Locate the cell with the specified text and output its (X, Y) center coordinate. 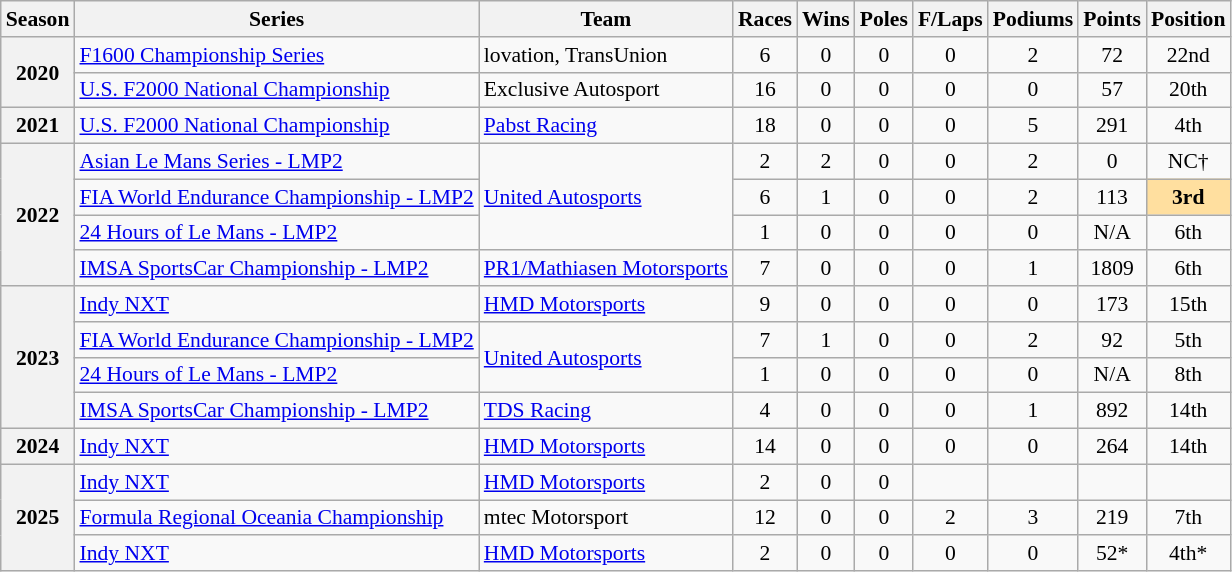
16 (765, 90)
173 (1112, 304)
Asian Le Mans Series - LMP2 (276, 162)
mtec Motorsport (606, 518)
F1600 Championship Series (276, 55)
2021 (38, 126)
Races (765, 19)
2024 (38, 447)
4th* (1188, 554)
Team (606, 19)
113 (1112, 197)
22nd (1188, 55)
2025 (38, 518)
4 (765, 411)
2023 (38, 357)
72 (1112, 55)
3rd (1188, 197)
8th (1188, 375)
2020 (38, 72)
Points (1112, 19)
57 (1112, 90)
Season (38, 19)
TDS Racing (606, 411)
lovation, TransUnion (606, 55)
9 (765, 304)
NC† (1188, 162)
5 (1034, 126)
Exclusive Autosport (606, 90)
3 (1034, 518)
264 (1112, 447)
219 (1112, 518)
12 (765, 518)
Pabst Racing (606, 126)
2022 (38, 215)
Series (276, 19)
1809 (1112, 269)
Formula Regional Oceania Championship (276, 518)
291 (1112, 126)
18 (765, 126)
Wins (826, 19)
5th (1188, 340)
7th (1188, 518)
15th (1188, 304)
Poles (884, 19)
F/Laps (950, 19)
PR1/Mathiasen Motorsports (606, 269)
20th (1188, 90)
Position (1188, 19)
4th (1188, 126)
Podiums (1034, 19)
52* (1112, 554)
14 (765, 447)
892 (1112, 411)
92 (1112, 340)
